Extract the [X, Y] coordinate from the center of the cell holding the provided text.  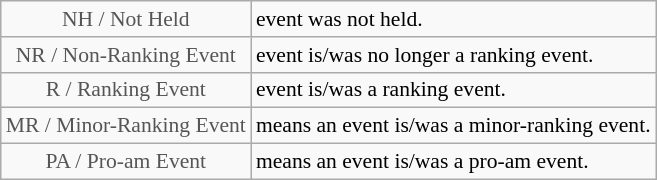
event is/was a ranking event. [454, 90]
R / Ranking Event [126, 90]
PA / Pro-am Event [126, 162]
means an event is/was a minor-ranking event. [454, 126]
NH / Not Held [126, 19]
event was not held. [454, 19]
NR / Non-Ranking Event [126, 55]
MR / Minor-Ranking Event [126, 126]
means an event is/was a pro-am event. [454, 162]
event is/was no longer a ranking event. [454, 55]
